Determine the [x, y] coordinate at the center of the cell enclosing the given text.  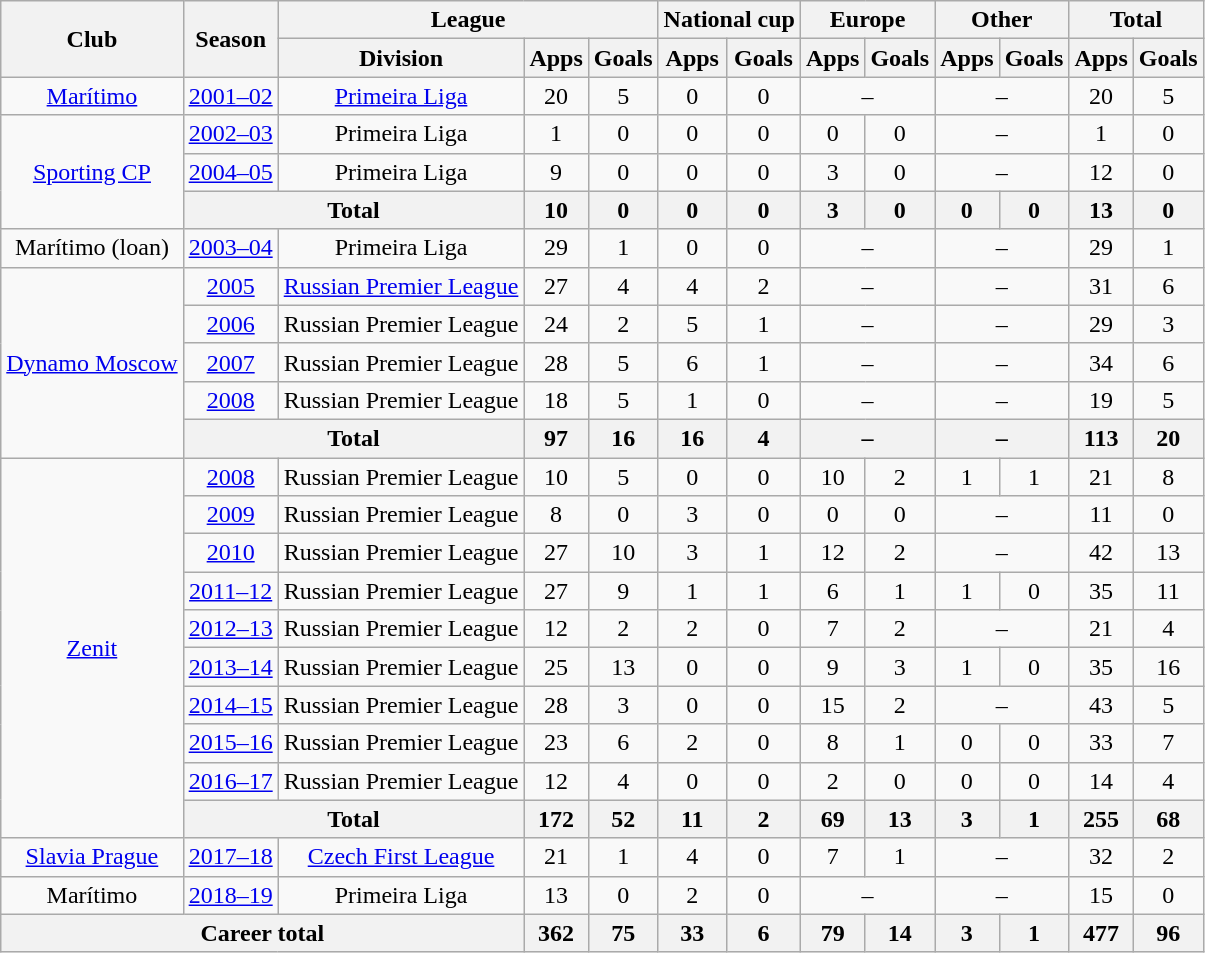
League [468, 20]
Season [230, 39]
2007 [230, 362]
477 [1101, 933]
2006 [230, 324]
2001–02 [230, 96]
2015–16 [230, 743]
2013–14 [230, 667]
Club [92, 39]
113 [1101, 438]
2005 [230, 286]
Marítimo (loan) [92, 248]
2004–05 [230, 172]
2014–15 [230, 705]
2011–12 [230, 591]
23 [556, 743]
2016–17 [230, 781]
34 [1101, 362]
69 [832, 819]
52 [623, 819]
2003–04 [230, 248]
Other [1002, 20]
18 [556, 400]
172 [556, 819]
96 [1168, 933]
362 [556, 933]
19 [1101, 400]
2010 [230, 553]
2018–19 [230, 895]
Slavia Prague [92, 857]
Career total [262, 933]
Division [401, 58]
2012–13 [230, 629]
25 [556, 667]
255 [1101, 819]
79 [832, 933]
32 [1101, 857]
2009 [230, 515]
97 [556, 438]
Europe [867, 20]
National cup [729, 20]
2002–03 [230, 134]
24 [556, 324]
31 [1101, 286]
75 [623, 933]
Zenit [92, 648]
Czech First League [401, 857]
42 [1101, 553]
43 [1101, 705]
Dynamo Moscow [92, 362]
68 [1168, 819]
Sporting CP [92, 172]
2017–18 [230, 857]
